Return [x, y] of the center of cell containing provided text 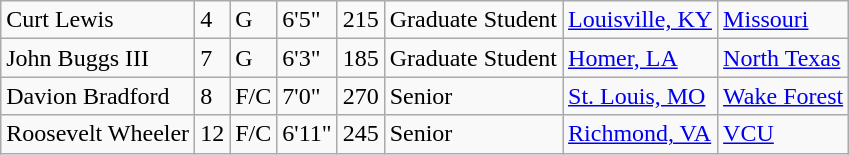
245 [360, 134]
185 [360, 58]
Richmond, VA [640, 134]
6'5" [307, 20]
VCU [784, 134]
7 [212, 58]
Louisville, KY [640, 20]
6'3" [307, 58]
Davion Bradford [98, 96]
Homer, LA [640, 58]
7'0" [307, 96]
John Buggs III [98, 58]
Wake Forest [784, 96]
215 [360, 20]
12 [212, 134]
St. Louis, MO [640, 96]
North Texas [784, 58]
Curt Lewis [98, 20]
270 [360, 96]
8 [212, 96]
6'11" [307, 134]
Roosevelt Wheeler [98, 134]
Missouri [784, 20]
4 [212, 20]
